Find where the given text appears and provide that cell's center as (X, Y) coordinate. 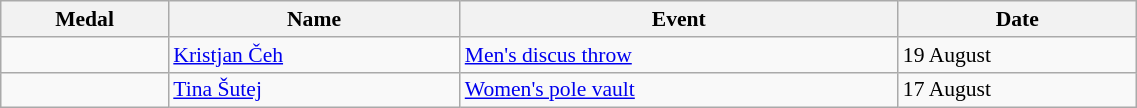
Date (1018, 19)
Medal (85, 19)
Name (314, 19)
Kristjan Čeh (314, 55)
Event (679, 19)
Tina Šutej (314, 90)
17 August (1018, 90)
19 August (1018, 55)
Women's pole vault (679, 90)
Men's discus throw (679, 55)
